Provide the [x, y] coordinate of the cell's center where the given text is located.  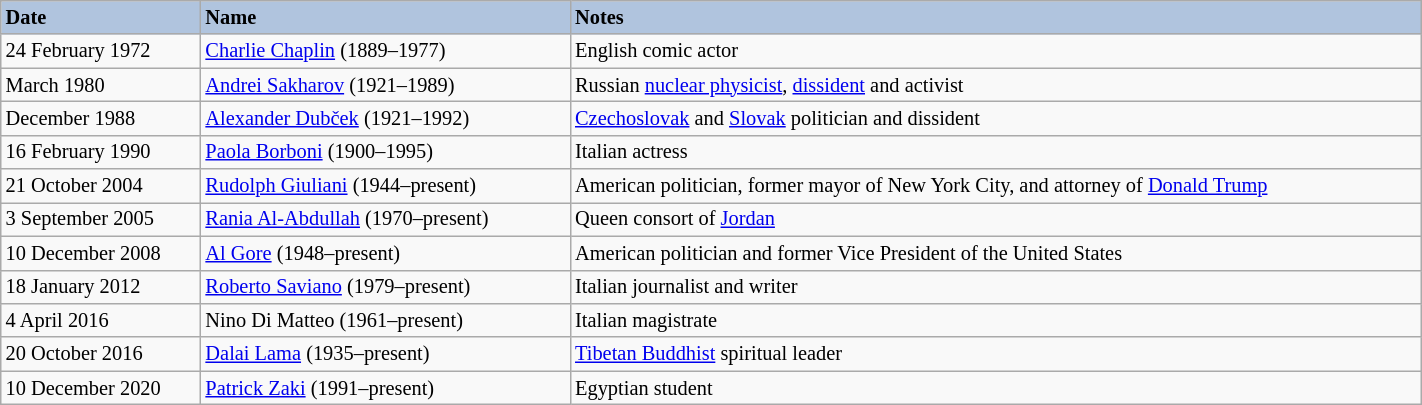
Roberto Saviano (1979–present) [386, 287]
3 September 2005 [101, 219]
December 1988 [101, 118]
4 April 2016 [101, 320]
Nino Di Matteo (1961–present) [386, 320]
Italian actress [996, 152]
Egyptian student [996, 388]
21 October 2004 [101, 186]
Czechoslovak and Slovak politician and dissident [996, 118]
Name [386, 17]
Queen consort of Jordan [996, 219]
16 February 1990 [101, 152]
Rudolph Giuliani (1944–present) [386, 186]
Patrick Zaki (1991–present) [386, 388]
Italian journalist and writer [996, 287]
Notes [996, 17]
American politician and former Vice President of the United States [996, 253]
Charlie Chaplin (1889–1977) [386, 51]
Russian nuclear physicist, dissident and activist [996, 85]
24 February 1972 [101, 51]
Al Gore (1948–present) [386, 253]
March 1980 [101, 85]
Alexander Dubček (1921–1992) [386, 118]
Andrei Sakharov (1921–1989) [386, 85]
20 October 2016 [101, 354]
American politician, former mayor of New York City, and attorney of Donald Trump [996, 186]
English comic actor [996, 51]
Paola Borboni (1900–1995) [386, 152]
Date [101, 17]
18 January 2012 [101, 287]
Rania Al-Abdullah (1970–present) [386, 219]
Tibetan Buddhist spiritual leader [996, 354]
10 December 2020 [101, 388]
Dalai Lama (1935–present) [386, 354]
Italian magistrate [996, 320]
10 December 2008 [101, 253]
